Pinpoint the cell where the given text exists, returning its [X, Y] midpoint coordinate. 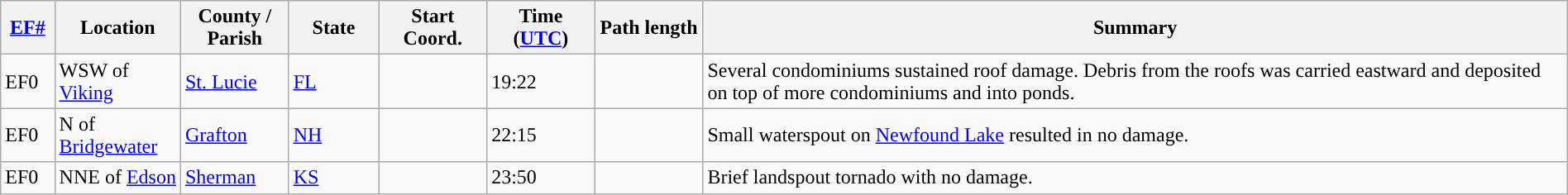
N of Bridgewater [117, 136]
St. Lucie [235, 81]
Location [117, 28]
EF# [28, 28]
NH [334, 136]
Small waterspout on Newfound Lake resulted in no damage. [1135, 136]
Grafton [235, 136]
22:15 [541, 136]
Time (UTC) [541, 28]
Path length [648, 28]
19:22 [541, 81]
Summary [1135, 28]
Several condominiums sustained roof damage. Debris from the roofs was carried eastward and deposited on top of more condominiums and into ponds. [1135, 81]
Sherman [235, 178]
FL [334, 81]
Brief landspout tornado with no damage. [1135, 178]
KS [334, 178]
NNE of Edson [117, 178]
County / Parish [235, 28]
State [334, 28]
Start Coord. [433, 28]
WSW of Viking [117, 81]
23:50 [541, 178]
